Search for the cell housing the specified text and yield its [x, y] center coordinate. 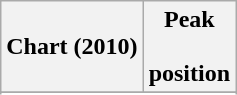
Chart (2010) [72, 47]
Peakposition [189, 47]
